Output the [x, y] coordinate of the center of the cell containing the given text.  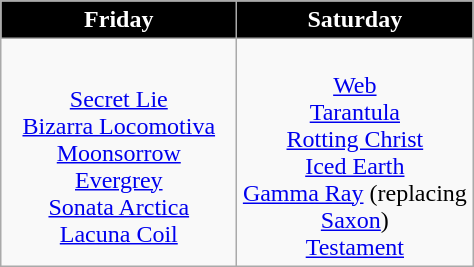
Web Tarantula Rotting Christ Iced Earth Gamma Ray (replacing Saxon) Testament [355, 152]
Friday [119, 20]
Saturday [355, 20]
Secret Lie Bizarra Locomotiva Moonsorrow Evergrey Sonata Arctica Lacuna Coil [119, 152]
